Provide the [x, y] coordinate of the cell's center where the given text is located.  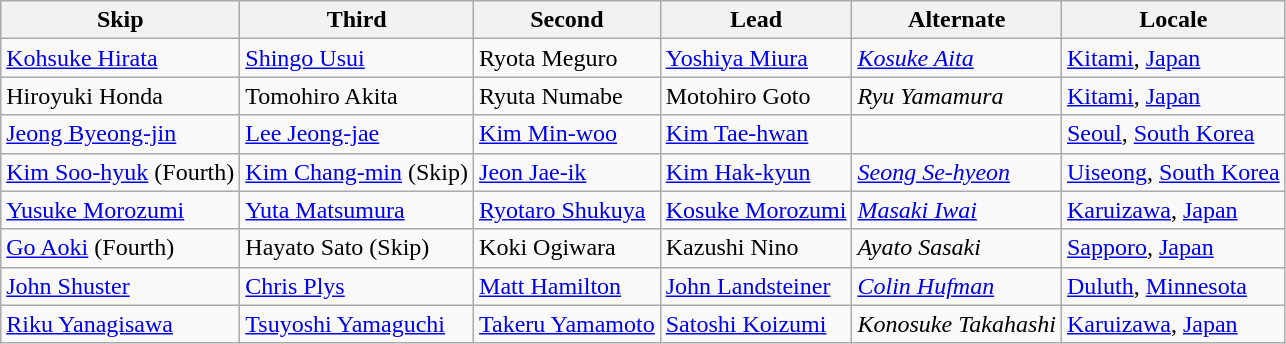
Skip [120, 20]
Kohsuke Hirata [120, 58]
Second [568, 20]
Duluth, Minnesota [1173, 286]
Alternate [957, 20]
Masaki Iwai [957, 210]
Kim Min-woo [568, 134]
Kim Hak-kyun [756, 172]
Matt Hamilton [568, 286]
Hayato Sato (Skip) [357, 248]
Tomohiro Akita [357, 96]
Yuta Matsumura [357, 210]
Ayato Sasaki [957, 248]
Yoshiya Miura [756, 58]
Uiseong, South Korea [1173, 172]
Riku Yanagisawa [120, 324]
Ryota Meguro [568, 58]
Third [357, 20]
Lee Jeong-jae [357, 134]
Kim Chang-min (Skip) [357, 172]
Kim Soo-hyuk (Fourth) [120, 172]
Jeong Byeong-jin [120, 134]
Ryuta Numabe [568, 96]
Ryotaro Shukuya [568, 210]
Ryu Yamamura [957, 96]
Locale [1173, 20]
Seong Se-hyeon [957, 172]
Go Aoki (Fourth) [120, 248]
Motohiro Goto [756, 96]
Chris Plys [357, 286]
Kosuke Morozumi [756, 210]
Tsuyoshi Yamaguchi [357, 324]
Shingo Usui [357, 58]
Kim Tae-hwan [756, 134]
Kosuke Aita [957, 58]
Seoul, South Korea [1173, 134]
Colin Hufman [957, 286]
Yusuke Morozumi [120, 210]
John Landsteiner [756, 286]
Satoshi Koizumi [756, 324]
Sapporo, Japan [1173, 248]
Takeru Yamamoto [568, 324]
Kazushi Nino [756, 248]
Konosuke Takahashi [957, 324]
Lead [756, 20]
John Shuster [120, 286]
Hiroyuki Honda [120, 96]
Jeon Jae-ik [568, 172]
Koki Ogiwara [568, 248]
